Locate the cell with the specified text and output its (x, y) center coordinate. 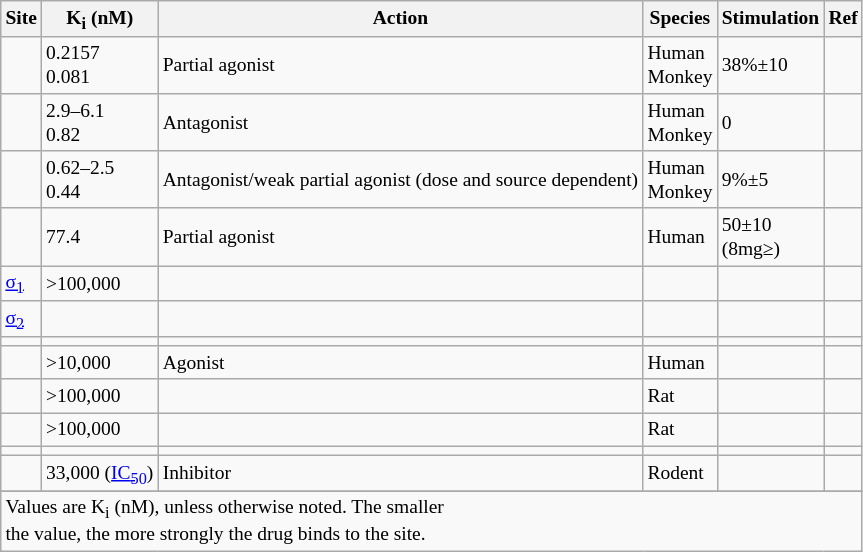
0.62–2.50.44 (100, 180)
0.2157 0.081 (100, 64)
Stimulation (770, 19)
Ki (nM) (100, 19)
Rodent (680, 473)
2.9–6.10.82 (100, 122)
Site (22, 19)
50±10(8mg≥) (770, 236)
Agonist (400, 362)
9%±5 (770, 180)
Antagonist (400, 122)
Ref (844, 19)
σ2 (22, 319)
38%±10 (770, 64)
Values are Ki (nM), unless otherwise noted. The smallerthe value, the more strongly the drug binds to the site. (432, 521)
33,000 (IC50) (100, 473)
Action (400, 19)
σ1 (22, 284)
>10,000 (100, 362)
77.4 (100, 236)
Species (680, 19)
Inhibitor (400, 473)
0 (770, 122)
Antagonist/weak partial agonist (dose and source dependent) (400, 180)
